Return [X, Y] of the center of cell containing provided text 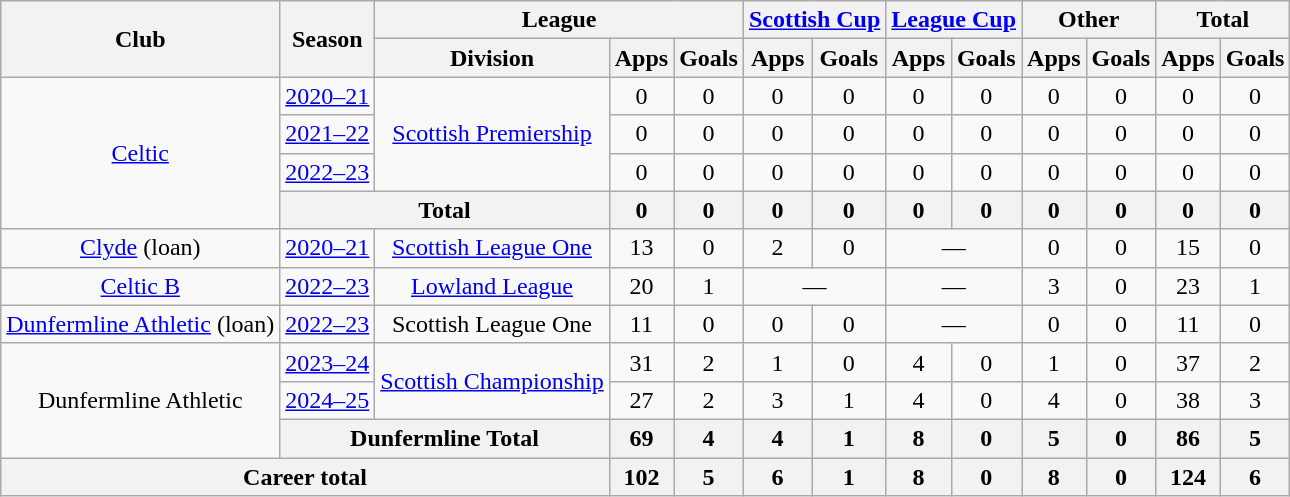
23 [1188, 286]
League [560, 20]
37 [1188, 362]
Celtic B [140, 286]
Club [140, 39]
Clyde (loan) [140, 248]
27 [641, 400]
13 [641, 248]
Celtic [140, 153]
League Cup [954, 20]
Dunfermline Total [444, 438]
20 [641, 286]
15 [1188, 248]
Dunfermline Athletic (loan) [140, 324]
Scottish Championship [492, 381]
2023–24 [328, 362]
Scottish Cup [814, 20]
2024–25 [328, 400]
Scottish Premiership [492, 134]
Lowland League [492, 286]
31 [641, 362]
2021–22 [328, 134]
38 [1188, 400]
Dunfermline Athletic [140, 400]
69 [641, 438]
Season [328, 39]
124 [1188, 477]
Other [1089, 20]
Career total [305, 477]
102 [641, 477]
Division [492, 58]
86 [1188, 438]
